Extract the [X, Y] coordinate from the center of the cell holding the provided text.  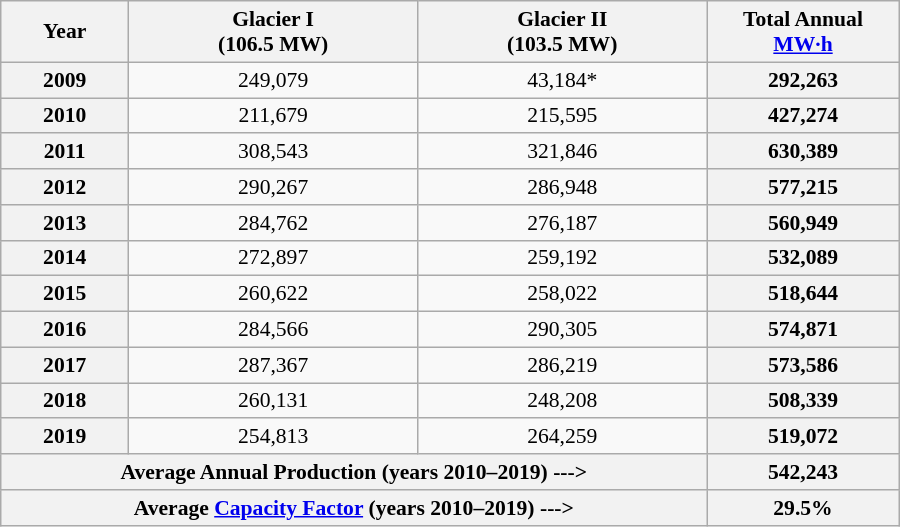
577,215 [803, 187]
Total Annual MW·h [803, 32]
287,367 [274, 365]
2018 [65, 401]
519,072 [803, 437]
264,259 [562, 437]
Average Capacity Factor (years 2010–2019) ---> [354, 508]
2011 [65, 152]
249,079 [274, 80]
29.5% [803, 508]
2009 [65, 80]
Year [65, 32]
542,243 [803, 472]
2015 [65, 294]
630,389 [803, 152]
284,762 [274, 223]
276,187 [562, 223]
321,846 [562, 152]
259,192 [562, 258]
260,622 [274, 294]
532,089 [803, 258]
508,339 [803, 401]
560,949 [803, 223]
308,543 [274, 152]
43,184* [562, 80]
2016 [65, 330]
Glacier I(106.5 MW) [274, 32]
272,897 [274, 258]
2019 [65, 437]
260,131 [274, 401]
292,263 [803, 80]
2012 [65, 187]
211,679 [274, 116]
573,586 [803, 365]
290,267 [274, 187]
2017 [65, 365]
Glacier II(103.5 MW) [562, 32]
290,305 [562, 330]
574,871 [803, 330]
2010 [65, 116]
248,208 [562, 401]
2014 [65, 258]
284,566 [274, 330]
Average Annual Production (years 2010–2019) ---> [354, 472]
215,595 [562, 116]
427,274 [803, 116]
286,219 [562, 365]
518,644 [803, 294]
286,948 [562, 187]
254,813 [274, 437]
2013 [65, 223]
258,022 [562, 294]
